Search for the cell housing the specified text and yield its (X, Y) center coordinate. 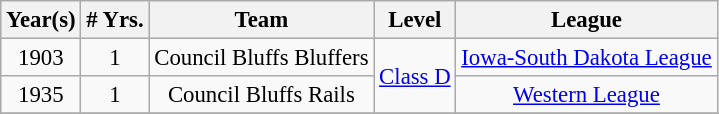
1903 (41, 58)
Team (262, 20)
Council Bluffs Rails (262, 95)
League (586, 20)
Level (415, 20)
Class D (415, 76)
# Yrs. (115, 20)
Year(s) (41, 20)
1935 (41, 95)
Western League (586, 95)
Council Bluffs Bluffers (262, 58)
Iowa-South Dakota League (586, 58)
